Detect which cell encompasses the target text, then output its (x, y) center coordinate. 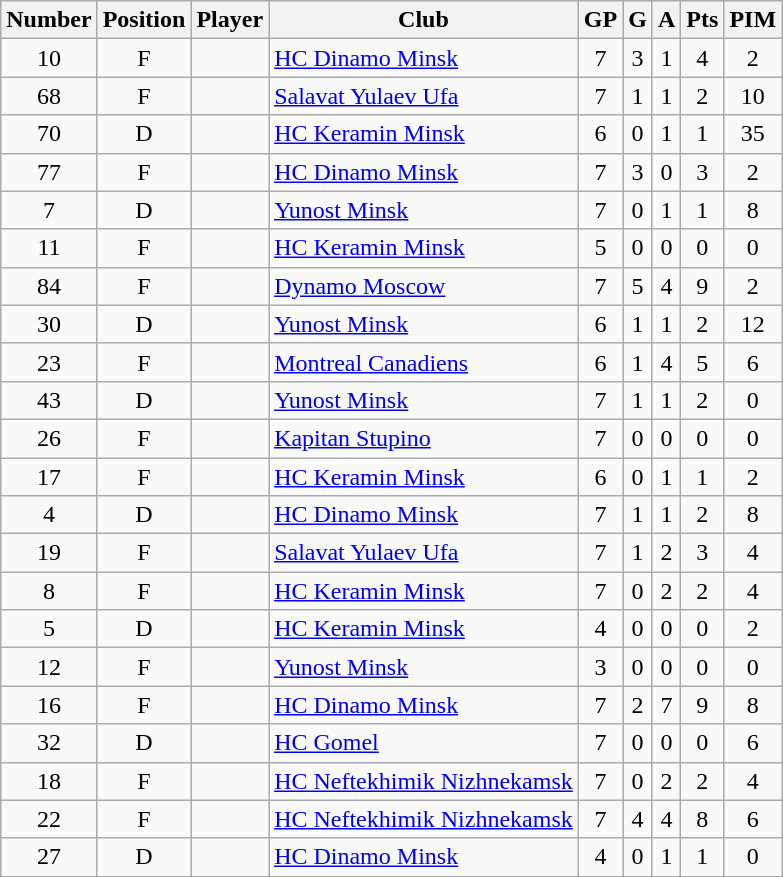
Club (424, 20)
27 (49, 857)
Pts (702, 20)
19 (49, 553)
PIM (753, 20)
Montreal Canadiens (424, 362)
30 (49, 324)
70 (49, 134)
68 (49, 96)
26 (49, 438)
Position (144, 20)
16 (49, 705)
23 (49, 362)
32 (49, 743)
22 (49, 819)
11 (49, 248)
G (638, 20)
43 (49, 400)
Player (230, 20)
18 (49, 781)
84 (49, 286)
Number (49, 20)
Dynamo Moscow (424, 286)
Kapitan Stupino (424, 438)
17 (49, 477)
A (666, 20)
HC Gomel (424, 743)
GP (600, 20)
35 (753, 134)
77 (49, 172)
